Locate the cell with the specified text and output its [x, y] center coordinate. 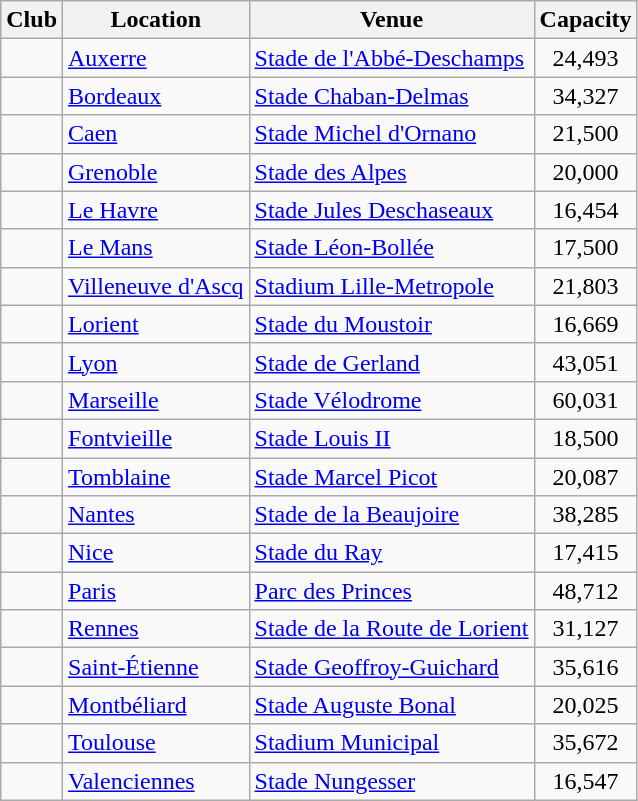
35,672 [586, 743]
Stade Jules Deschaseaux [392, 210]
Lorient [156, 324]
Nice [156, 553]
18,500 [586, 438]
16,454 [586, 210]
Nantes [156, 515]
Stade des Alpes [392, 172]
16,669 [586, 324]
Stade Auguste Bonal [392, 705]
34,327 [586, 96]
Stadium Lille-Metropole [392, 286]
Stade du Moustoir [392, 324]
Capacity [586, 20]
Tomblaine [156, 477]
Fontvieille [156, 438]
17,415 [586, 553]
Bordeaux [156, 96]
21,500 [586, 134]
Club [32, 20]
Lyon [156, 362]
Stade du Ray [392, 553]
Paris [156, 591]
Stade de la Beaujoire [392, 515]
Marseille [156, 400]
Stade Chaban-Delmas [392, 96]
Villeneuve d'Ascq [156, 286]
20,000 [586, 172]
21,803 [586, 286]
Le Mans [156, 248]
20,025 [586, 705]
35,616 [586, 667]
Montbéliard [156, 705]
Stade Nungesser [392, 781]
Saint-Étienne [156, 667]
Stade Léon-Bollée [392, 248]
Auxerre [156, 58]
17,500 [586, 248]
Parc des Princes [392, 591]
Stade de l'Abbé-Deschamps [392, 58]
Stade Michel d'Ornano [392, 134]
Location [156, 20]
Rennes [156, 629]
16,547 [586, 781]
Le Havre [156, 210]
Stade de la Route de Lorient [392, 629]
Stade Geoffroy-Guichard [392, 667]
60,031 [586, 400]
Stade Marcel Picot [392, 477]
24,493 [586, 58]
31,127 [586, 629]
48,712 [586, 591]
Stade Vélodrome [392, 400]
38,285 [586, 515]
Caen [156, 134]
Toulouse [156, 743]
Stadium Municipal [392, 743]
Grenoble [156, 172]
Stade de Gerland [392, 362]
Stade Louis II [392, 438]
20,087 [586, 477]
43,051 [586, 362]
Valenciennes [156, 781]
Venue [392, 20]
